Search for the cell housing the specified text and yield its (x, y) center coordinate. 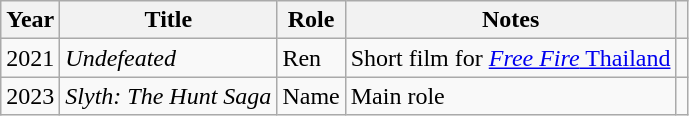
2021 (30, 58)
Title (168, 20)
Ren (311, 58)
Role (311, 20)
Name (311, 96)
2023 (30, 96)
Main role (510, 96)
Notes (510, 20)
Undefeated (168, 58)
Slyth: The Hunt Saga (168, 96)
Year (30, 20)
Short film for Free Fire Thailand (510, 58)
